Locate the cell with the specified text and output its (X, Y) center coordinate. 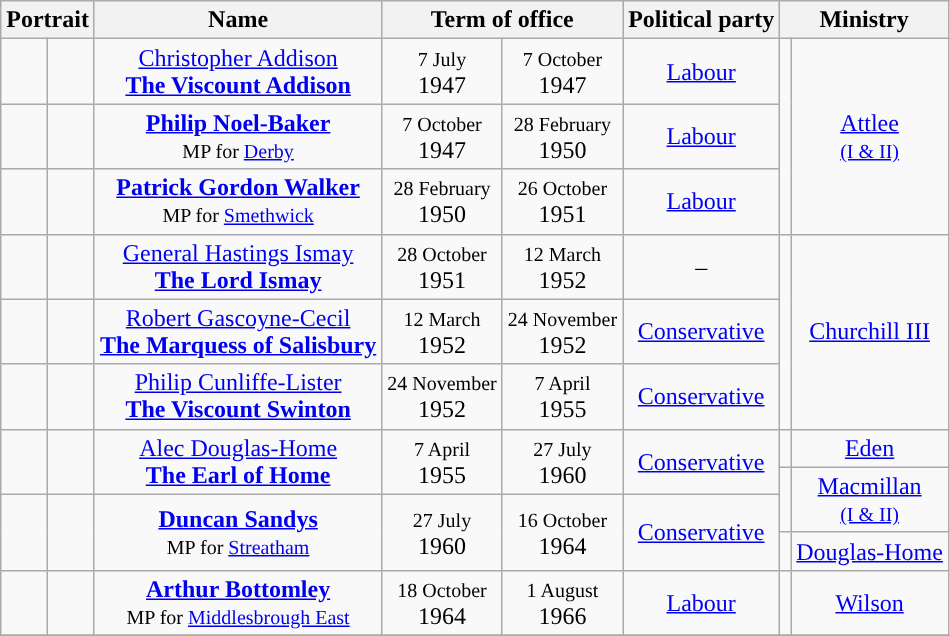
Christopher AddisonThe Viscount Addison (238, 72)
1 August1966 (562, 602)
Portrait (48, 20)
Name (238, 20)
Patrick Gordon WalkerMP for Smethwick (238, 202)
Douglas-Home (870, 551)
Ministry (864, 20)
Political party (702, 20)
General Hastings IsmayThe Lord Ismay (238, 266)
Arthur BottomleyMP for Middlesbrough East (238, 602)
Wilson (870, 602)
7 July1947 (442, 72)
Philip Noel-BakerMP for Derby (238, 136)
Attlee(I & II) (870, 136)
Churchill III (870, 332)
Alec Douglas-HomeThe Earl of Home (238, 462)
Duncan SandysMP for Streatham (238, 532)
18 October1964 (442, 602)
16 October1964 (562, 532)
Eden (870, 448)
– (702, 266)
26 October1951 (562, 202)
28 October1951 (442, 266)
Term of office (502, 20)
Macmillan(I & II) (870, 500)
Philip Cunliffe-ListerThe Viscount Swinton (238, 396)
Robert Gascoyne-CecilThe Marquess of Salisbury (238, 332)
